From the cell containing the given text, extract its center point as [X, Y] coordinate. 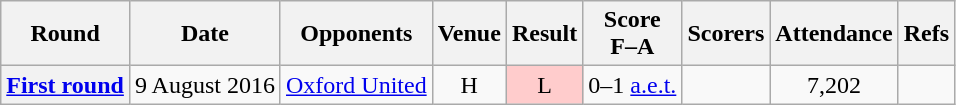
0–1 a.e.t. [632, 85]
L [544, 85]
First round [66, 85]
Date [204, 34]
Result [544, 34]
Opponents [356, 34]
Round [66, 34]
7,202 [834, 85]
Attendance [834, 34]
Scorers [726, 34]
ScoreF–A [632, 34]
Refs [926, 34]
9 August 2016 [204, 85]
Oxford United [356, 85]
H [469, 85]
Venue [469, 34]
